Capture the cell that displays the provided text and extract its (x, y) central coordinate. 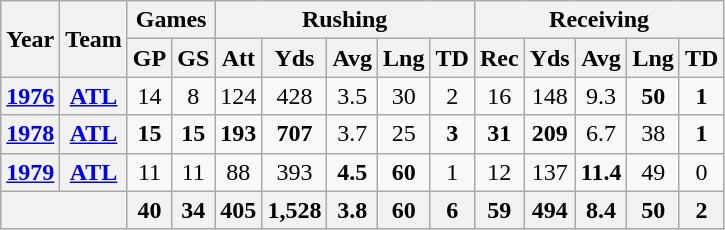
Receiving (598, 20)
16 (499, 96)
Games (170, 20)
88 (238, 172)
393 (294, 172)
25 (404, 134)
3.5 (352, 96)
40 (149, 210)
GS (194, 58)
GP (149, 58)
3.7 (352, 134)
Rec (499, 58)
34 (194, 210)
1978 (30, 134)
494 (550, 210)
9.3 (601, 96)
1979 (30, 172)
428 (294, 96)
4.5 (352, 172)
3 (452, 134)
193 (238, 134)
30 (404, 96)
6 (452, 210)
38 (653, 134)
3.8 (352, 210)
8.4 (601, 210)
405 (238, 210)
8 (194, 96)
31 (499, 134)
14 (149, 96)
Year (30, 39)
707 (294, 134)
49 (653, 172)
1,528 (294, 210)
209 (550, 134)
11.4 (601, 172)
Team (94, 39)
148 (550, 96)
137 (550, 172)
59 (499, 210)
Att (238, 58)
1976 (30, 96)
6.7 (601, 134)
Rushing (345, 20)
0 (701, 172)
12 (499, 172)
124 (238, 96)
